Scan for the cell matching the given text and deliver its (X, Y) coordinate at center. 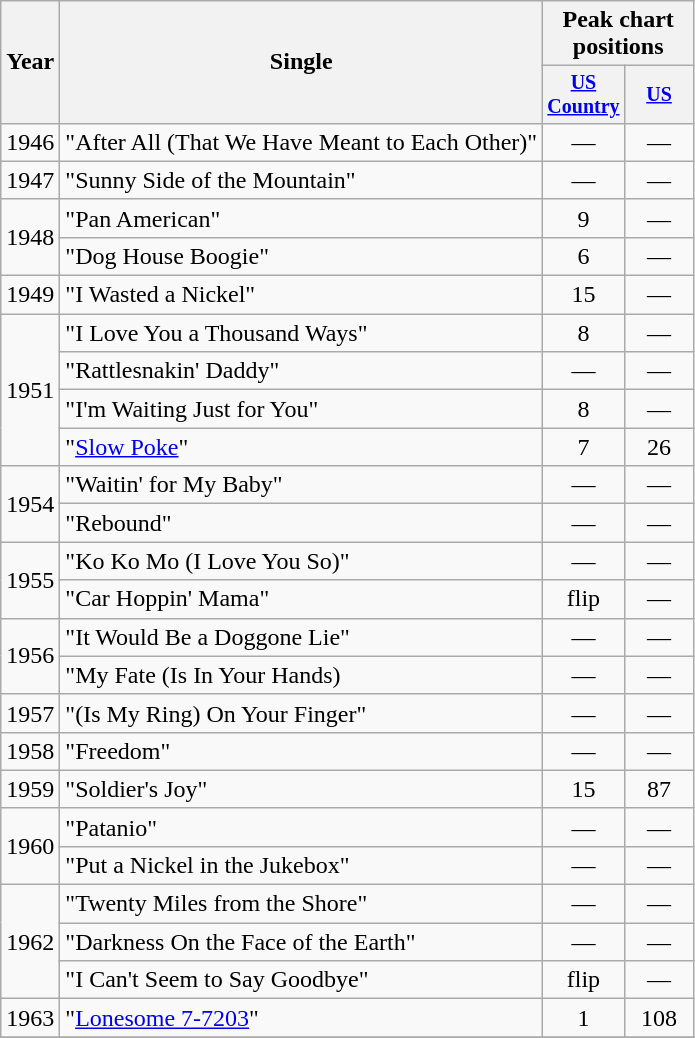
26 (658, 447)
7 (584, 447)
"It Would Be a Doggone Lie" (302, 637)
87 (658, 789)
1946 (30, 142)
"Rattlesnakin' Daddy" (302, 371)
Peak chart positions (618, 34)
Single (302, 62)
1960 (30, 846)
"Sunny Side of the Mountain" (302, 180)
"Slow Poke" (302, 447)
"Waitin' for My Baby" (302, 485)
"Rebound" (302, 523)
"I Love You a Thousand Ways" (302, 333)
"I Can't Seem to Say Goodbye" (302, 980)
"Twenty Miles from the Shore" (302, 904)
"Dog House Boogie" (302, 256)
1956 (30, 656)
1958 (30, 751)
1 (584, 1018)
"Patanio" (302, 827)
"Ko Ko Mo (I Love You So)" (302, 561)
6 (584, 256)
1949 (30, 295)
"Darkness On the Face of the Earth" (302, 942)
"I Wasted a Nickel" (302, 295)
"(Is My Ring) On Your Finger" (302, 713)
US (658, 94)
9 (584, 218)
"My Fate (Is In Your Hands) (302, 675)
US Country (584, 94)
1963 (30, 1018)
1957 (30, 713)
1959 (30, 789)
108 (658, 1018)
1955 (30, 580)
1962 (30, 942)
Year (30, 62)
"Pan American" (302, 218)
1947 (30, 180)
"Soldier's Joy" (302, 789)
"Freedom" (302, 751)
1954 (30, 504)
"After All (That We Have Meant to Each Other)" (302, 142)
"Lonesome 7-7203" (302, 1018)
"I'm Waiting Just for You" (302, 409)
"Put a Nickel in the Jukebox" (302, 865)
"Car Hoppin' Mama" (302, 599)
1948 (30, 237)
1951 (30, 390)
